Return the [X, Y] coordinate for the center point of the cell that contains the specified text.  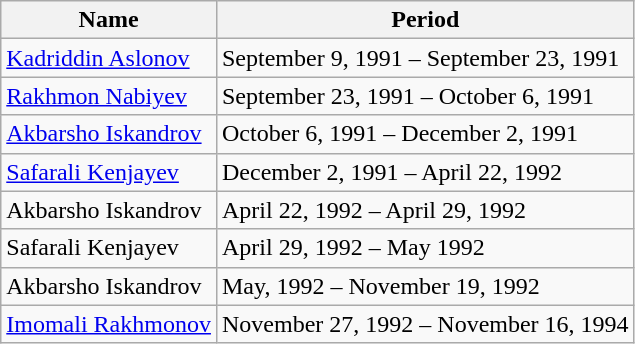
October 6, 1991 – December 2, 1991 [425, 134]
December 2, 1991 – April 22, 1992 [425, 172]
September 23, 1991 – October 6, 1991 [425, 96]
Period [425, 20]
April 22, 1992 – April 29, 1992 [425, 210]
Rakhmon Nabiyev [109, 96]
Kadriddin Aslonov [109, 58]
Name [109, 20]
May, 1992 – November 19, 1992 [425, 286]
Imomali Rakhmonov [109, 324]
April 29, 1992 – May 1992 [425, 248]
November 27, 1992 – November 16, 1994 [425, 324]
September 9, 1991 – September 23, 1991 [425, 58]
